Find where the given text appears and provide that cell's center as [x, y] coordinate. 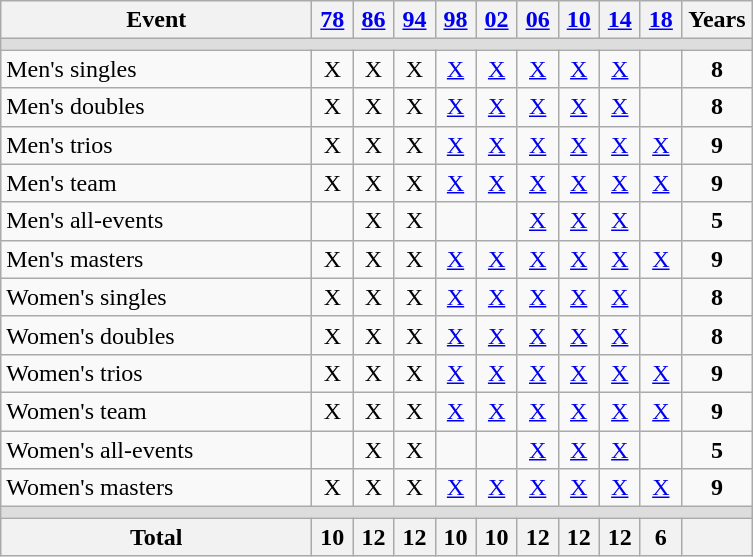
98 [456, 20]
Women's all-events [156, 449]
Women's team [156, 411]
02 [496, 20]
Men's masters [156, 259]
Men's doubles [156, 107]
Women's doubles [156, 335]
Men's team [156, 183]
18 [660, 20]
Total [156, 537]
Men's all-events [156, 221]
Women's trios [156, 373]
Women's masters [156, 488]
86 [374, 20]
Years [716, 20]
6 [660, 537]
Men's singles [156, 69]
Women's singles [156, 297]
14 [620, 20]
94 [414, 20]
78 [332, 20]
06 [538, 20]
Event [156, 20]
Men's trios [156, 145]
